From the cell containing the given text, extract its center point as [X, Y] coordinate. 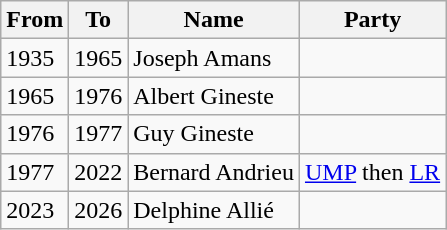
2023 [35, 210]
Joseph Amans [214, 58]
Delphine Allié [214, 210]
Guy Gineste [214, 134]
1935 [35, 58]
From [35, 20]
Bernard Andrieu [214, 172]
2022 [98, 172]
To [98, 20]
Party [372, 20]
UMP then LR [372, 172]
Name [214, 20]
Albert Gineste [214, 96]
2026 [98, 210]
